Return [X, Y] of the center of cell containing provided text 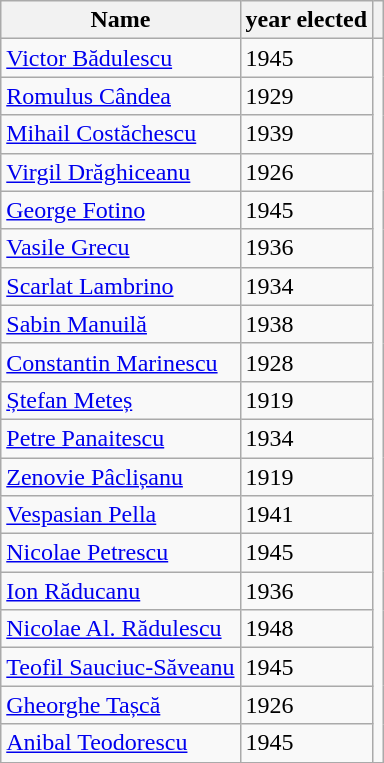
Virgil Drăghiceanu [120, 172]
1941 [306, 515]
Vespasian Pella [120, 515]
Nicolae Al. Rădulescu [120, 629]
Gheorghe Tașcă [120, 705]
Mihail Costăchescu [120, 134]
Sabin Manuilă [120, 324]
1939 [306, 134]
Vasile Grecu [120, 248]
1929 [306, 96]
George Fotino [120, 210]
Petre Panaitescu [120, 438]
year elected [306, 20]
Anibal Teodorescu [120, 743]
Victor Bădulescu [120, 58]
Name [120, 20]
Zenovie Pâclișanu [120, 477]
Nicolae Petrescu [120, 553]
1938 [306, 324]
1928 [306, 362]
Ștefan Meteș [120, 400]
Romulus Cândea [120, 96]
Teofil Sauciuc-Săveanu [120, 667]
Constantin Marinescu [120, 362]
Ion Răducanu [120, 591]
Scarlat Lambrino [120, 286]
1948 [306, 629]
